Scan for the cell matching the given text and deliver its (x, y) coordinate at center. 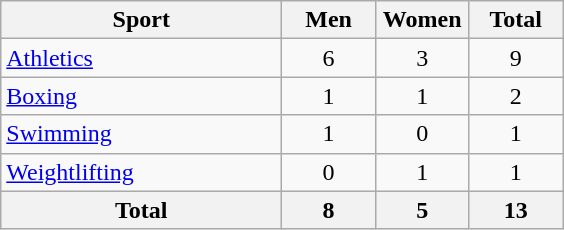
5 (422, 210)
Women (422, 20)
Swimming (142, 134)
13 (516, 210)
2 (516, 96)
Weightlifting (142, 172)
6 (329, 58)
Boxing (142, 96)
3 (422, 58)
Men (329, 20)
8 (329, 210)
9 (516, 58)
Sport (142, 20)
Athletics (142, 58)
